Extract the (X, Y) coordinate from the center of the cell holding the provided text.  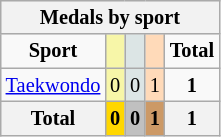
Sport (54, 51)
Medals by sport (110, 17)
Taekwondo (54, 85)
